From the cell containing the given text, extract its center point as (X, Y) coordinate. 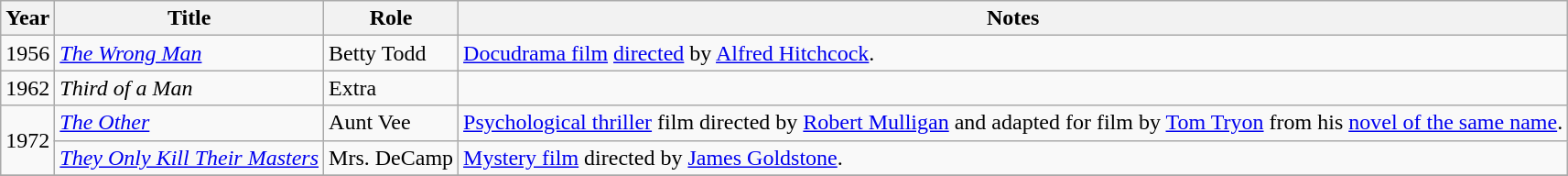
Aunt Vee (392, 123)
Betty Todd (392, 53)
Mystery film directed by James Goldstone. (1013, 158)
They Only Kill Their Masters (189, 158)
Notes (1013, 18)
1972 (27, 140)
Mrs. DeCamp (392, 158)
1962 (27, 88)
Title (189, 18)
Extra (392, 88)
Role (392, 18)
Docudrama film directed by Alfred Hitchcock. (1013, 53)
Year (27, 18)
Third of a Man (189, 88)
1956 (27, 53)
Psychological thriller film directed by Robert Mulligan and adapted for film by Tom Tryon from his novel of the same name. (1013, 123)
The Wrong Man (189, 53)
The Other (189, 123)
